Return the (X, Y) coordinate for the center point of the cell that contains the specified text.  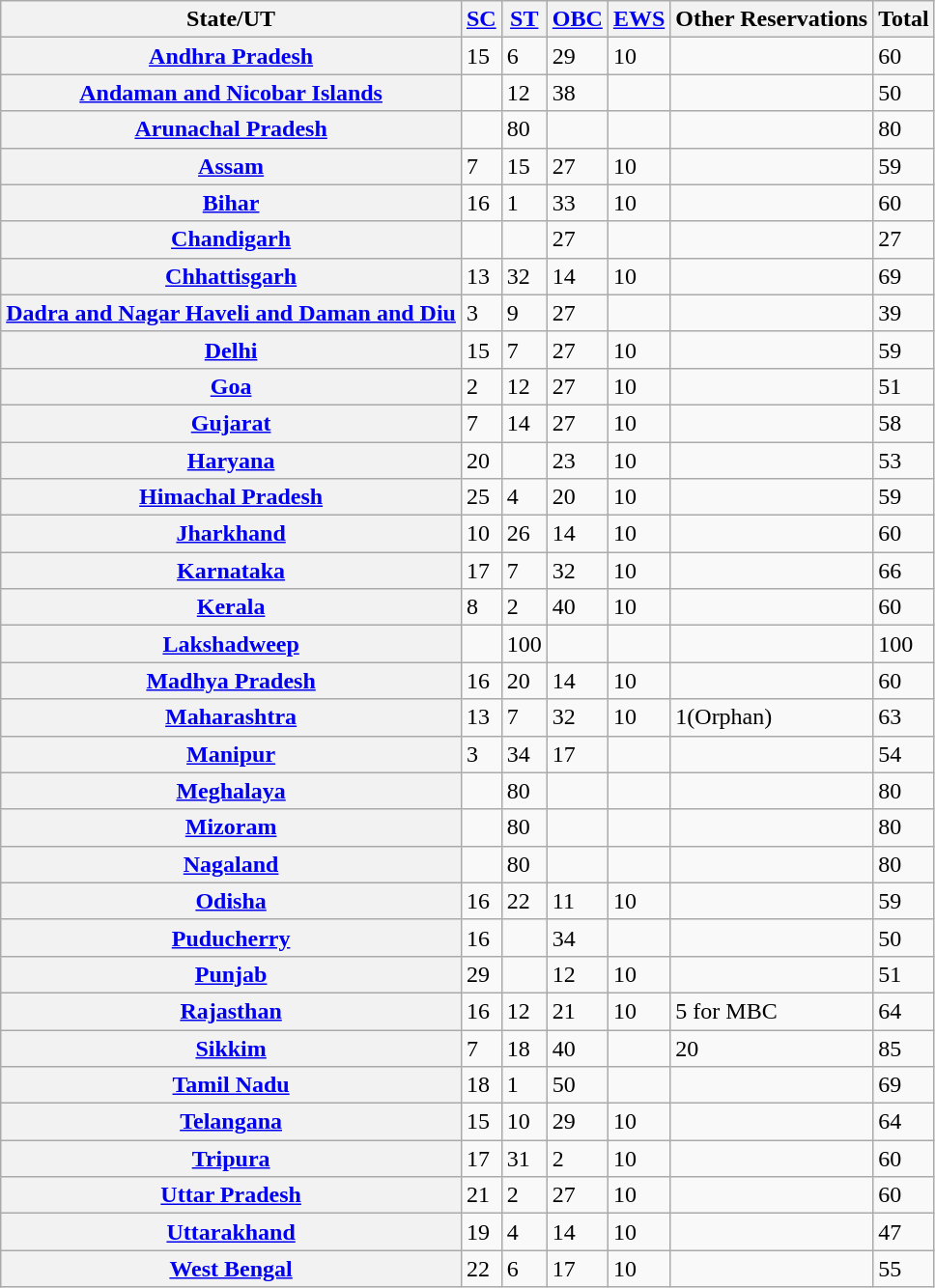
Sikkim (232, 1048)
26 (524, 534)
Bihar (232, 203)
Dadra and Nagar Haveli and Daman and Diu (232, 313)
38 (578, 93)
Chhattisgarh (232, 276)
Nagaland (232, 864)
54 (904, 754)
58 (904, 423)
Lakshadweep (232, 644)
53 (904, 461)
39 (904, 313)
Kerala (232, 607)
Mizoram (232, 827)
Meghalaya (232, 791)
Arunachal Pradesh (232, 129)
SC (481, 19)
Uttar Pradesh (232, 1195)
63 (904, 717)
Gujarat (232, 423)
Rajasthan (232, 1011)
Tamil Nadu (232, 1085)
8 (481, 607)
Tripura (232, 1159)
OBC (578, 19)
Himachal Pradesh (232, 497)
ST (524, 19)
Puducherry (232, 938)
Haryana (232, 461)
31 (524, 1159)
West Bengal (232, 1269)
55 (904, 1269)
11 (578, 901)
Goa (232, 386)
85 (904, 1048)
25 (481, 497)
5 for MBC (772, 1011)
Jharkhand (232, 534)
Total (904, 19)
Telangana (232, 1122)
Other Reservations (772, 19)
Odisha (232, 901)
47 (904, 1232)
1(Orphan) (772, 717)
66 (904, 571)
Uttarakhand (232, 1232)
Madhya Pradesh (232, 681)
23 (578, 461)
Assam (232, 166)
9 (524, 313)
Maharashtra (232, 717)
State/UT (232, 19)
Manipur (232, 754)
19 (481, 1232)
EWS (638, 19)
Andhra Pradesh (232, 56)
Delhi (232, 350)
Andaman and Nicobar Islands (232, 93)
Karnataka (232, 571)
Punjab (232, 974)
33 (578, 203)
Chandigarh (232, 239)
